Locate the cell with the specified text and output its [X, Y] center coordinate. 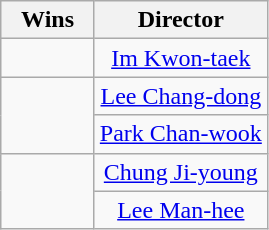
Im Kwon-taek [180, 58]
Director [180, 20]
Lee Man-hee [180, 210]
Chung Ji-young [180, 172]
Park Chan-wook [180, 134]
Lee Chang-dong [180, 96]
Wins [48, 20]
